Locate the cell with the specified text and output its [X, Y] center coordinate. 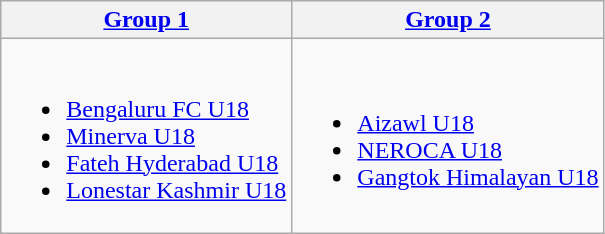
Group 2 [448, 20]
Group 1 [146, 20]
Bengaluru FC U18Minerva U18Fateh Hyderabad U18Lonestar Kashmir U18 [146, 136]
Aizawl U18NEROCA U18Gangtok Himalayan U18 [448, 136]
